Identify which cell holds the provided text, then report its (X, Y) central coordinate. 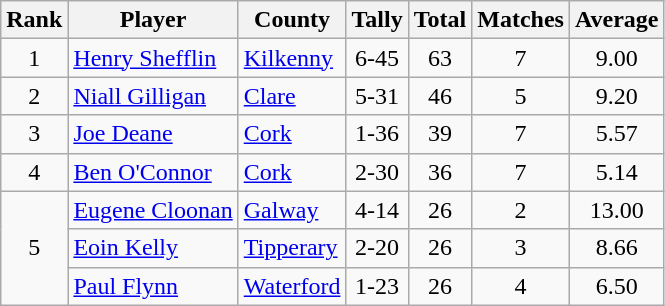
6.50 (616, 286)
Player (153, 20)
Total (440, 20)
Rank (34, 20)
Eoin Kelly (153, 248)
6-45 (377, 58)
4-14 (377, 210)
39 (440, 134)
Tally (377, 20)
Waterford (292, 286)
Tipperary (292, 248)
5.57 (616, 134)
1-36 (377, 134)
5.14 (616, 172)
9.20 (616, 96)
5-31 (377, 96)
County (292, 20)
1 (34, 58)
Eugene Cloonan (153, 210)
8.66 (616, 248)
Average (616, 20)
1-23 (377, 286)
2-20 (377, 248)
Paul Flynn (153, 286)
Matches (521, 20)
36 (440, 172)
13.00 (616, 210)
Niall Gilligan (153, 96)
63 (440, 58)
Ben O'Connor (153, 172)
Henry Shefflin (153, 58)
2-30 (377, 172)
Clare (292, 96)
Joe Deane (153, 134)
Kilkenny (292, 58)
46 (440, 96)
Galway (292, 210)
9.00 (616, 58)
